Return [x, y] of the center of cell containing provided text 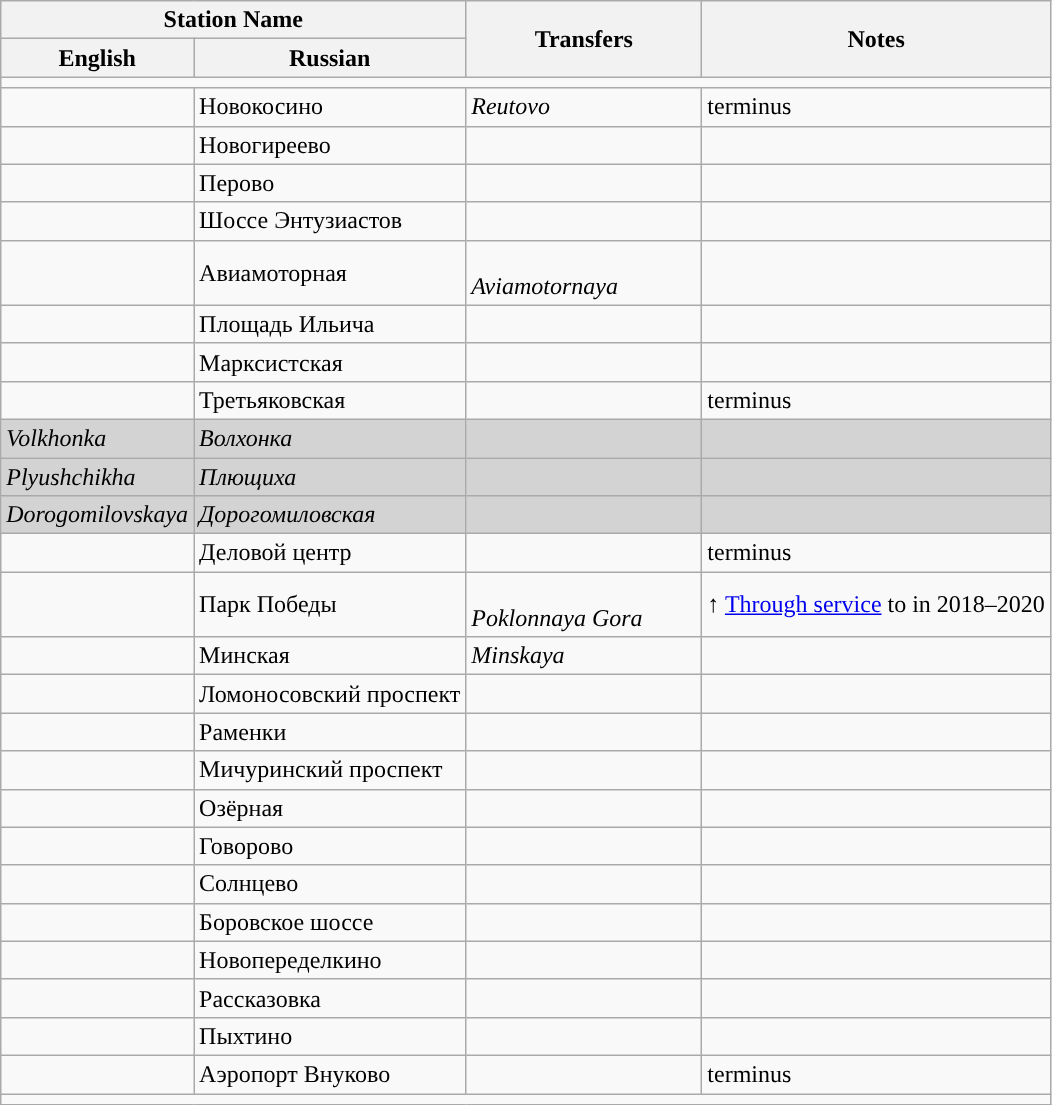
Парк Победы [330, 604]
Пыхтино [330, 1036]
Station Name [234, 20]
Шоссе Энтузиастов [330, 221]
Новогиреево [330, 145]
Озёрная [330, 808]
Деловой центр [330, 553]
English [98, 58]
Reutovo [584, 107]
Говорово [330, 846]
Dorogomilovskaya [98, 515]
Volkhonka [98, 438]
Дорогомиловская [330, 515]
Ломоносовский проспект [330, 694]
Новокосино [330, 107]
Russian [330, 58]
Рассказовка [330, 998]
Aviamotornaya [584, 272]
Солнцево [330, 884]
Plyushchikha [98, 477]
Аэропорт Внуково [330, 1074]
Новопеределкино [330, 960]
Авиамоторная [330, 272]
Transfers [584, 39]
Плющиха [330, 477]
Перово [330, 183]
Волхонка [330, 438]
Минская [330, 656]
Боровское шоссе [330, 922]
Площадь Ильича [330, 324]
Poklonnaya Gora [584, 604]
↑ Through service to in 2018–2020 [876, 604]
Notes [876, 39]
Minskaya [584, 656]
Третьяковская [330, 400]
Раменки [330, 732]
Мичуринский проспект [330, 770]
Марксистская [330, 362]
